Scan for the cell matching the given text and deliver its [x, y] coordinate at center. 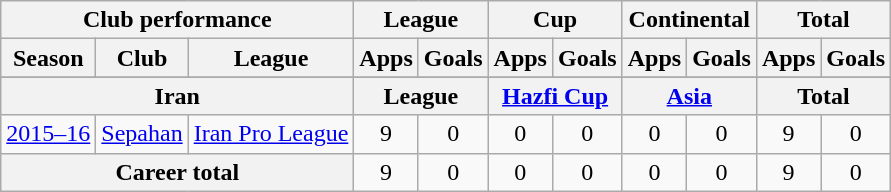
Continental [689, 20]
Career total [178, 172]
Hazfi Cup [555, 96]
Sepahan [142, 134]
Iran [178, 96]
Season [48, 58]
Iran Pro League [271, 134]
2015–16 [48, 134]
Club [142, 58]
Asia [689, 96]
Club performance [178, 20]
Cup [555, 20]
